Find where the given text appears and provide that cell's center as [X, Y] coordinate. 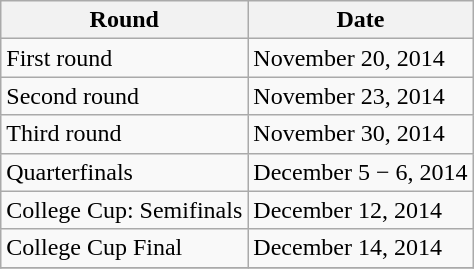
December 14, 2014 [360, 248]
Date [360, 20]
Third round [124, 134]
December 12, 2014 [360, 210]
Round [124, 20]
December 5 − 6, 2014 [360, 172]
November 30, 2014 [360, 134]
College Cup: Semifinals [124, 210]
Quarterfinals [124, 172]
November 20, 2014 [360, 58]
College Cup Final [124, 248]
November 23, 2014 [360, 96]
Second round [124, 96]
First round [124, 58]
